Return the [X, Y] coordinate for the center point of the cell that contains the specified text.  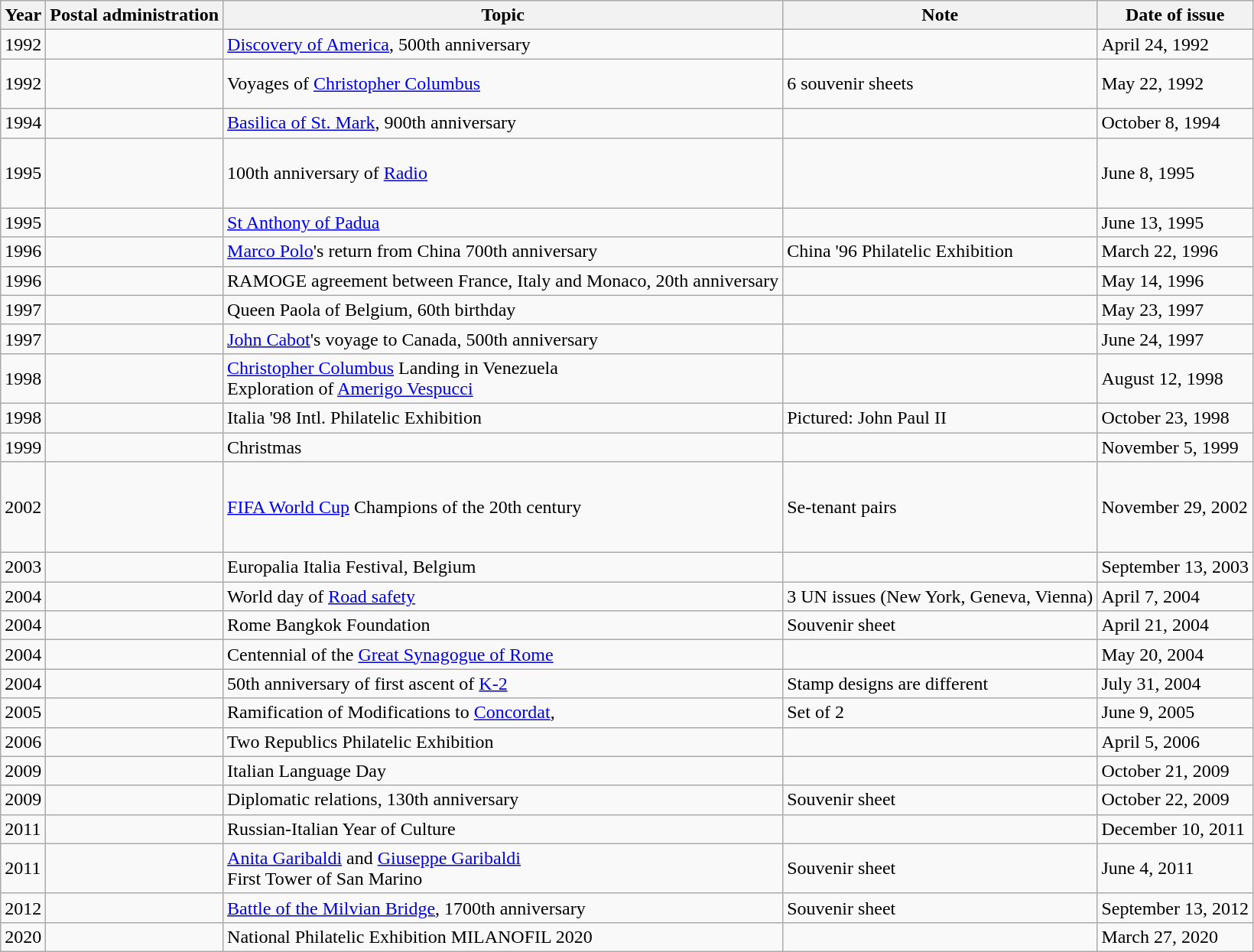
Diplomatic relations, 130th anniversary [503, 800]
Europalia Italia Festival, Belgium [503, 567]
May 20, 2004 [1175, 655]
Centennial of the Great Synagogue of Rome [503, 655]
December 10, 2011 [1175, 829]
October 22, 2009 [1175, 800]
April 7, 2004 [1175, 596]
St Anthony of Padua [503, 223]
Two Republics Philatelic Exhibition [503, 742]
Queen Paola of Belgium, 60th birthday [503, 310]
June 9, 2005 [1175, 713]
April 21, 2004 [1175, 625]
2003 [23, 567]
July 31, 2004 [1175, 684]
August 12, 1998 [1175, 378]
June 4, 2011 [1175, 869]
Discovery of America, 500th anniversary [503, 44]
1994 [23, 123]
Anita Garibaldi and Giuseppe GaribaldiFirst Tower of San Marino [503, 869]
March 27, 2020 [1175, 937]
China '96 Philatelic Exhibition [940, 252]
2002 [23, 508]
Russian-Italian Year of Culture [503, 829]
2005 [23, 713]
3 UN issues (New York, Geneva, Vienna) [940, 596]
May 22, 1992 [1175, 84]
October 8, 1994 [1175, 123]
Voyages of Christopher Columbus [503, 84]
National Philatelic Exhibition MILANOFIL 2020 [503, 937]
Italian Language Day [503, 771]
Italia '98 Intl. Philatelic Exhibition [503, 418]
Rome Bangkok Foundation [503, 625]
100th anniversary of Radio [503, 173]
April 5, 2006 [1175, 742]
Postal administration [135, 15]
Ramification of Modifications to Concordat, [503, 713]
May 23, 1997 [1175, 310]
50th anniversary of first ascent of K-2 [503, 684]
Basilica of St. Mark, 900th anniversary [503, 123]
October 21, 2009 [1175, 771]
Se-tenant pairs [940, 508]
John Cabot's voyage to Canada, 500th anniversary [503, 339]
FIFA World Cup Champions of the 20th century [503, 508]
World day of Road safety [503, 596]
April 24, 1992 [1175, 44]
Year [23, 15]
March 22, 1996 [1175, 252]
Note [940, 15]
Set of 2 [940, 713]
May 14, 1996 [1175, 281]
Date of issue [1175, 15]
November 5, 1999 [1175, 447]
Topic [503, 15]
June 8, 1995 [1175, 173]
June 13, 1995 [1175, 223]
Battle of the Milvian Bridge, 1700th anniversary [503, 908]
September 13, 2003 [1175, 567]
June 24, 1997 [1175, 339]
October 23, 1998 [1175, 418]
Christopher Columbus Landing in VenezuelaExploration of Amerigo Vespucci [503, 378]
November 29, 2002 [1175, 508]
1999 [23, 447]
Marco Polo's return from China 700th anniversary [503, 252]
Pictured: John Paul II [940, 418]
2012 [23, 908]
6 souvenir sheets [940, 84]
RAMOGE agreement between France, Italy and Monaco, 20th anniversary [503, 281]
2006 [23, 742]
2020 [23, 937]
September 13, 2012 [1175, 908]
Stamp designs are different [940, 684]
Christmas [503, 447]
